Detect which cell encompasses the target text, then output its (x, y) center coordinate. 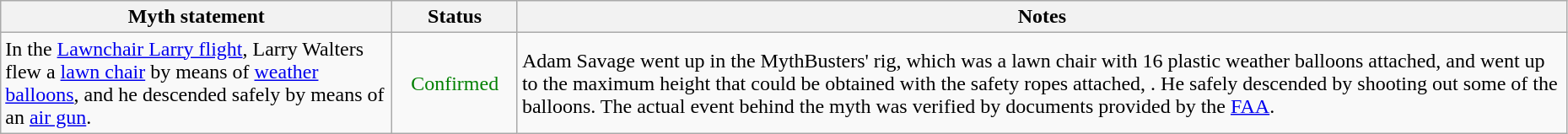
In the Lawnchair Larry flight, Larry Walters flew a lawn chair by means of weather balloons, and he descended safely by means of an air gun. (197, 83)
Myth statement (197, 17)
Status (455, 17)
Notes (1042, 17)
Confirmed (455, 83)
